Capture the cell that displays the provided text and extract its [x, y] central coordinate. 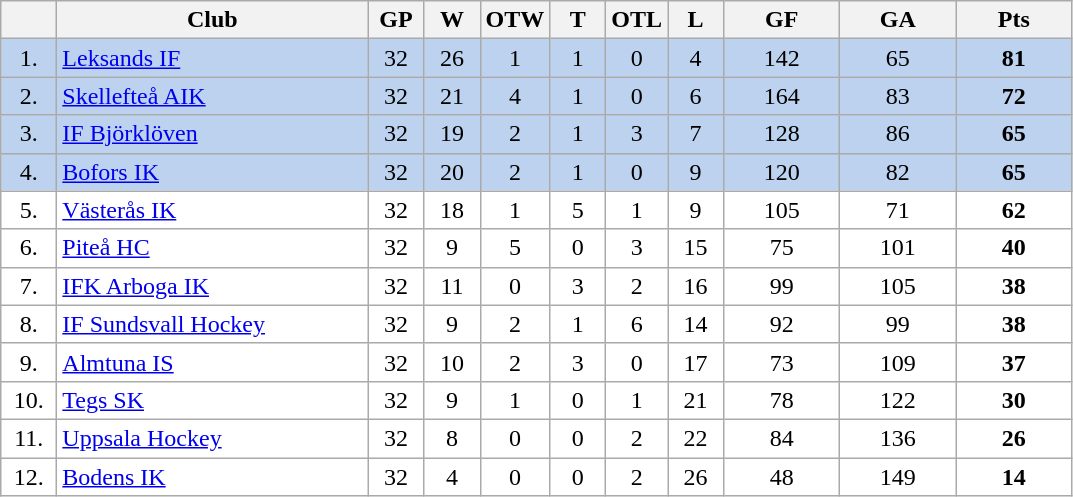
8. [29, 324]
IFK Arboga IK [212, 286]
2. [29, 96]
Bofors IK [212, 172]
37 [1014, 362]
12. [29, 477]
GP [396, 20]
101 [898, 248]
20 [452, 172]
6. [29, 248]
164 [782, 96]
4. [29, 172]
81 [1014, 58]
GF [782, 20]
T [578, 20]
15 [696, 248]
109 [898, 362]
11. [29, 438]
8 [452, 438]
1. [29, 58]
Bodens IK [212, 477]
75 [782, 248]
40 [1014, 248]
W [452, 20]
IF Björklöven [212, 134]
18 [452, 210]
48 [782, 477]
OTL [637, 20]
92 [782, 324]
120 [782, 172]
Västerås IK [212, 210]
17 [696, 362]
OTW [515, 20]
16 [696, 286]
7 [696, 134]
Club [212, 20]
62 [1014, 210]
19 [452, 134]
Uppsala Hockey [212, 438]
Leksands IF [212, 58]
73 [782, 362]
Pts [1014, 20]
72 [1014, 96]
122 [898, 400]
142 [782, 58]
IF Sundsvall Hockey [212, 324]
84 [782, 438]
3. [29, 134]
11 [452, 286]
9. [29, 362]
71 [898, 210]
83 [898, 96]
GA [898, 20]
Almtuna IS [212, 362]
L [696, 20]
149 [898, 477]
30 [1014, 400]
10. [29, 400]
Piteå HC [212, 248]
10 [452, 362]
22 [696, 438]
136 [898, 438]
Tegs SK [212, 400]
86 [898, 134]
7. [29, 286]
128 [782, 134]
Skellefteå AIK [212, 96]
78 [782, 400]
5. [29, 210]
82 [898, 172]
